Return the (X, Y) coordinate for the center point of the cell that contains the specified text.  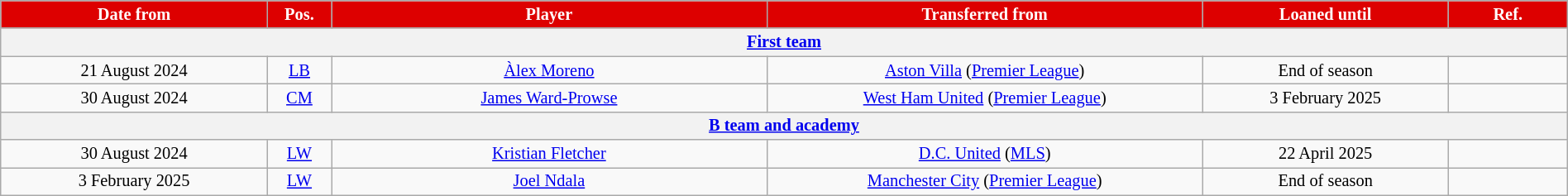
Date from (134, 14)
Pos. (299, 14)
Player (549, 14)
Joel Ndala (549, 181)
B team and academy (784, 126)
Manchester City (Premier League) (984, 181)
James Ward-Prowse (549, 98)
CM (299, 98)
Ref. (1508, 14)
Kristian Fletcher (549, 154)
Transferred from (984, 14)
D.C. United (MLS) (984, 154)
West Ham United (Premier League) (984, 98)
Aston Villa (Premier League) (984, 70)
Loaned until (1325, 14)
LB (299, 70)
First team (784, 42)
21 August 2024 (134, 70)
22 April 2025 (1325, 154)
Àlex Moreno (549, 70)
